Detect which cell encompasses the target text, then output its (x, y) center coordinate. 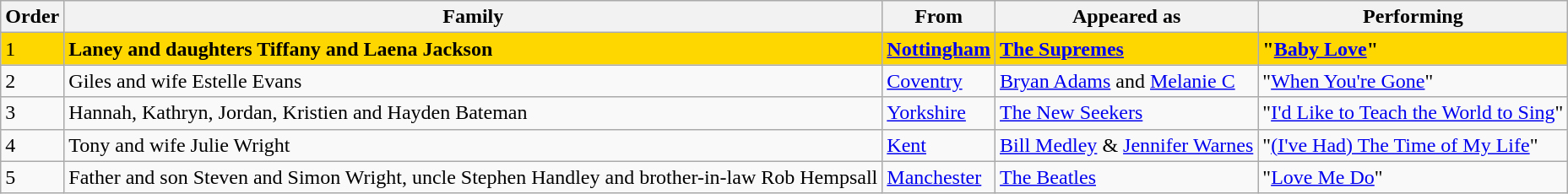
"Baby Love" (1413, 49)
Hannah, Kathryn, Jordan, Kristien and Hayden Bateman (473, 113)
Order (32, 17)
Yorkshire (939, 113)
Appeared as (1126, 17)
"Love Me Do" (1413, 177)
The New Seekers (1126, 113)
Performing (1413, 17)
"When You're Gone" (1413, 81)
Manchester (939, 177)
Kent (939, 145)
Nottingham (939, 49)
Bill Medley & Jennifer Warnes (1126, 145)
1 (32, 49)
5 (32, 177)
"(I've Had) The Time of My Life" (1413, 145)
3 (32, 113)
4 (32, 145)
The Supremes (1126, 49)
Coventry (939, 81)
The Beatles (1126, 177)
"I'd Like to Teach the World to Sing" (1413, 113)
Family (473, 17)
Father and son Steven and Simon Wright, uncle Stephen Handley and brother-in-law Rob Hempsall (473, 177)
Bryan Adams and Melanie C (1126, 81)
Tony and wife Julie Wright (473, 145)
Laney and daughters Tiffany and Laena Jackson (473, 49)
Giles and wife Estelle Evans (473, 81)
2 (32, 81)
From (939, 17)
